Extract the [x, y] coordinate from the center of the cell holding the provided text.  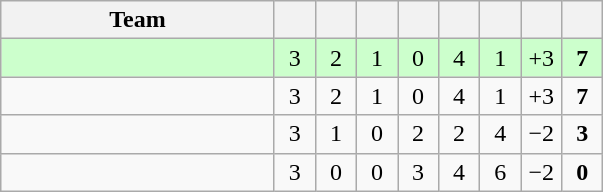
6 [500, 172]
Team [138, 20]
